Scan for the cell matching the given text and deliver its [x, y] coordinate at center. 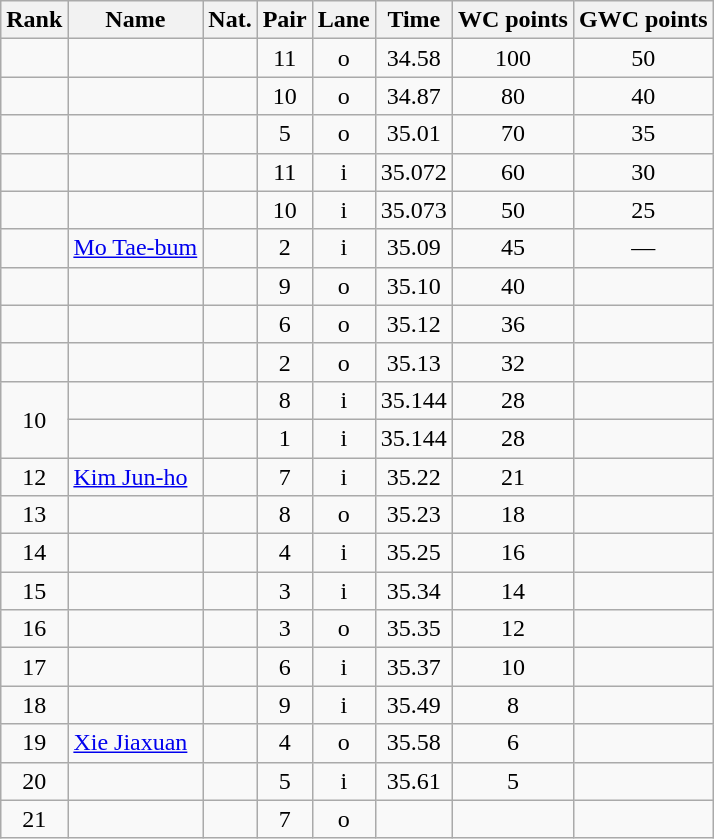
35.23 [414, 515]
35.10 [414, 286]
Mo Tae-bum [136, 248]
Xie Jiaxuan [136, 743]
13 [34, 515]
100 [512, 58]
35.61 [414, 781]
45 [512, 248]
60 [512, 172]
— [643, 248]
25 [643, 210]
34.87 [414, 96]
35.25 [414, 553]
Name [136, 20]
35.35 [414, 629]
35.12 [414, 324]
GWC points [643, 20]
15 [34, 591]
30 [643, 172]
35.37 [414, 667]
35.13 [414, 362]
Pair [284, 20]
35.49 [414, 705]
35 [643, 134]
35.09 [414, 248]
Rank [34, 20]
35.072 [414, 172]
1 [284, 438]
70 [512, 134]
17 [34, 667]
35.073 [414, 210]
Time [414, 20]
WC points [512, 20]
19 [34, 743]
35.34 [414, 591]
34.58 [414, 58]
32 [512, 362]
36 [512, 324]
35.58 [414, 743]
35.22 [414, 477]
Kim Jun-ho [136, 477]
Lane [344, 20]
35.01 [414, 134]
80 [512, 96]
Nat. [230, 20]
20 [34, 781]
